Extract the [X, Y] coordinate from the center of the cell holding the provided text.  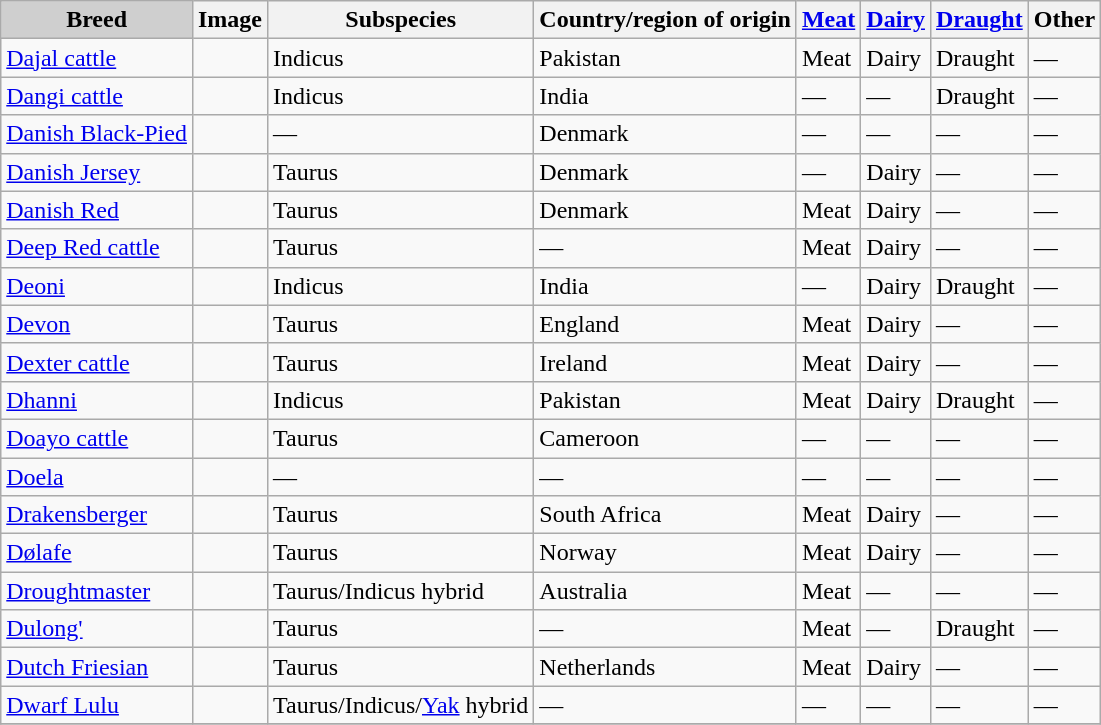
Doayo cattle [97, 438]
Dølafe [97, 553]
Danish Black-Pied [97, 134]
South Africa [666, 515]
Other [1064, 20]
Deep Red cattle [97, 248]
Taurus/Indicus/Yak hybrid [400, 705]
Dutch Friesian [97, 667]
Devon [97, 324]
Dangi cattle [97, 96]
Dulong' [97, 629]
Danish Red [97, 210]
Country/region of origin [666, 20]
Taurus/Indicus hybrid [400, 591]
Dexter cattle [97, 362]
Subspecies [400, 20]
Dajal cattle [97, 58]
Drakensberger [97, 515]
Australia [666, 591]
Ireland [666, 362]
Droughtmaster [97, 591]
Danish Jersey [97, 172]
Dhanni [97, 400]
Breed [97, 20]
Deoni [97, 286]
Cameroon [666, 438]
Norway [666, 553]
Netherlands [666, 667]
Dwarf Lulu [97, 705]
Doela [97, 477]
England [666, 324]
Image [230, 20]
